For the text-containing cell, return its midpoint in [x, y] coordinate format. 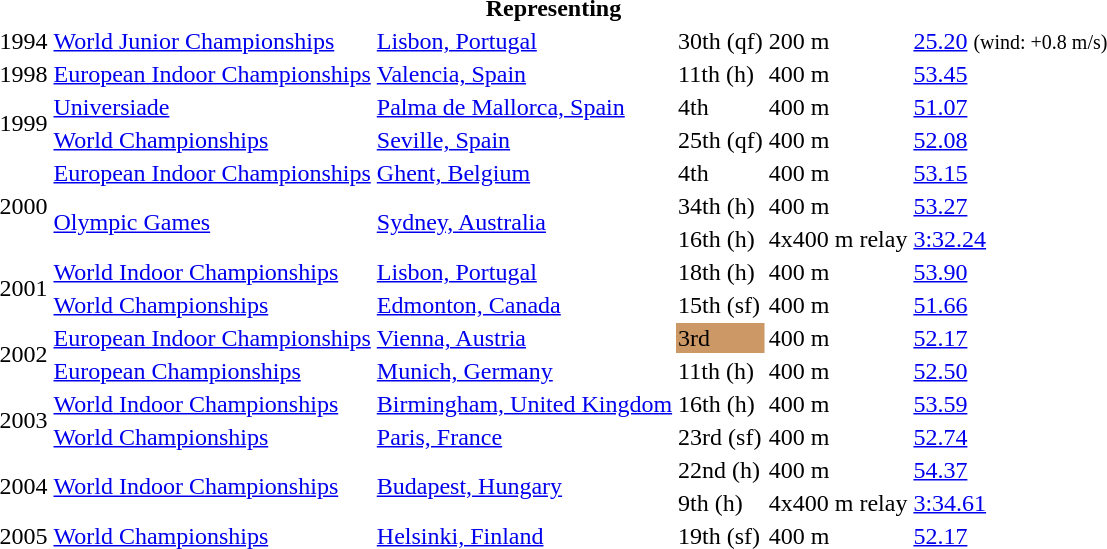
Vienna, Austria [524, 338]
200 m [838, 41]
34th (h) [721, 206]
World Junior Championships [212, 41]
Olympic Games [212, 222]
Munich, Germany [524, 371]
Sydney, Australia [524, 222]
18th (h) [721, 272]
9th (h) [721, 503]
22nd (h) [721, 470]
3rd [721, 338]
Seville, Spain [524, 140]
Palma de Mallorca, Spain [524, 107]
30th (qf) [721, 41]
Ghent, Belgium [524, 173]
25th (qf) [721, 140]
Edmonton, Canada [524, 305]
Budapest, Hungary [524, 486]
Paris, France [524, 437]
Valencia, Spain [524, 74]
European Championships [212, 371]
Universiade [212, 107]
Birmingham, United Kingdom [524, 404]
23rd (sf) [721, 437]
15th (sf) [721, 305]
